Capture the cell that displays the provided text and extract its [X, Y] central coordinate. 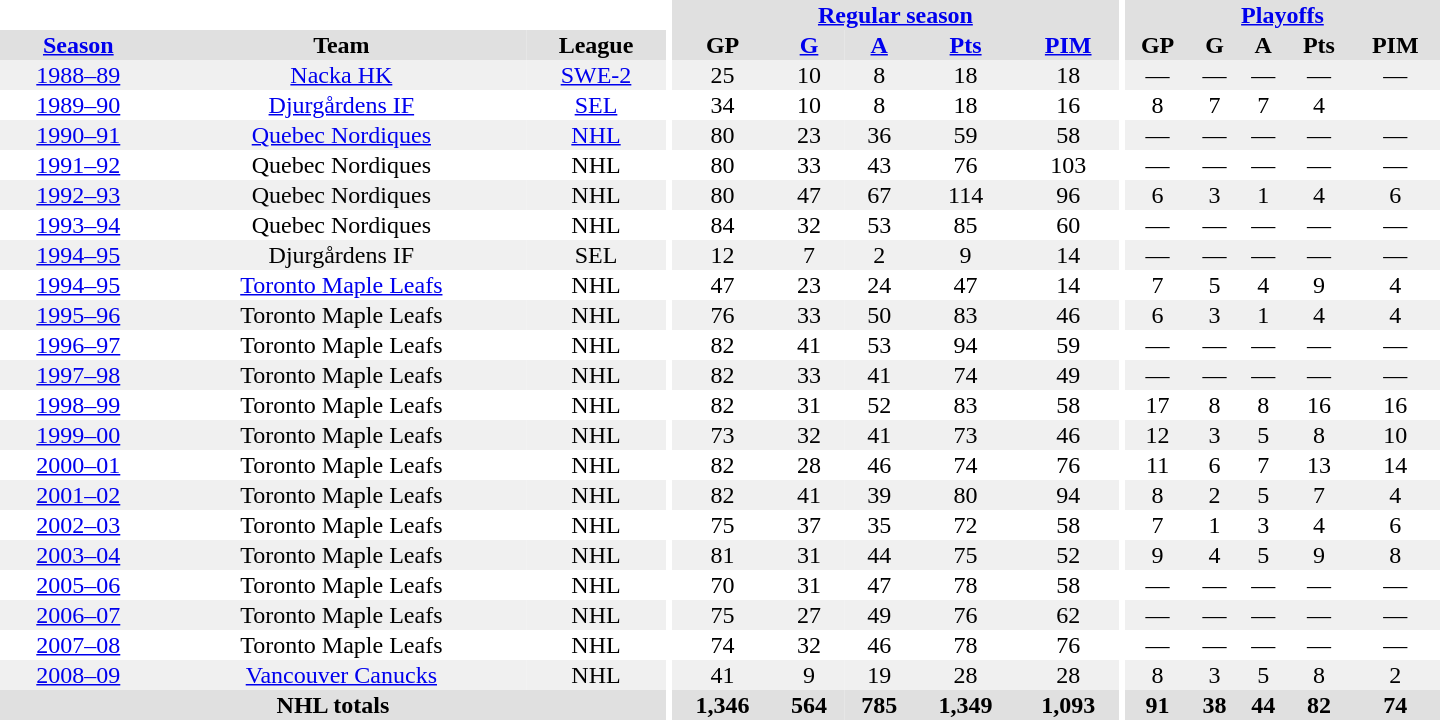
39 [879, 495]
84 [722, 225]
Vancouver Canucks [342, 675]
96 [1068, 195]
1992–93 [78, 195]
1998–99 [78, 405]
2003–04 [78, 555]
2002–03 [78, 525]
Nacka HK [342, 75]
1993–94 [78, 225]
103 [1068, 165]
81 [722, 555]
24 [879, 285]
564 [809, 705]
Team [342, 45]
1989–90 [78, 105]
70 [722, 585]
50 [879, 315]
38 [1214, 705]
1995–96 [78, 315]
35 [879, 525]
43 [879, 165]
2006–07 [78, 615]
1,346 [722, 705]
72 [966, 525]
League [596, 45]
1991–92 [78, 165]
785 [879, 705]
2000–01 [78, 465]
Playoffs [1282, 15]
2007–08 [78, 645]
1,349 [966, 705]
1999–00 [78, 435]
17 [1158, 405]
Regular season [895, 15]
Season [78, 45]
1988–89 [78, 75]
36 [879, 135]
2005–06 [78, 585]
60 [1068, 225]
19 [879, 675]
1,093 [1068, 705]
91 [1158, 705]
27 [809, 615]
85 [966, 225]
114 [966, 195]
25 [722, 75]
11 [1158, 465]
67 [879, 195]
1997–98 [78, 375]
2008–09 [78, 675]
NHL totals [333, 705]
SWE-2 [596, 75]
2001–02 [78, 495]
13 [1318, 465]
37 [809, 525]
62 [1068, 615]
34 [722, 105]
1990–91 [78, 135]
1996–97 [78, 345]
